Search for the cell housing the specified text and yield its [x, y] center coordinate. 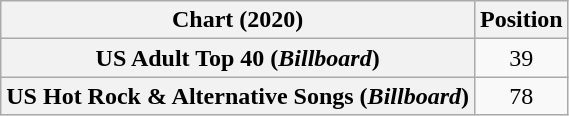
39 [521, 58]
78 [521, 96]
Position [521, 20]
Chart (2020) [238, 20]
US Hot Rock & Alternative Songs (Billboard) [238, 96]
US Adult Top 40 (Billboard) [238, 58]
